Search for the cell housing the specified text and yield its (x, y) center coordinate. 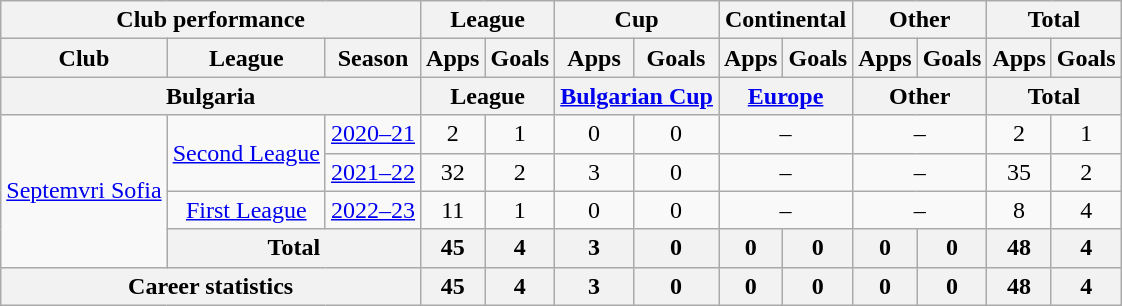
Continental (785, 20)
Bulgarian Cup (637, 96)
Club performance (211, 20)
Cup (637, 20)
11 (453, 210)
Europe (785, 96)
8 (1019, 210)
35 (1019, 172)
Second League (246, 153)
Septemvri Sofia (84, 191)
Bulgaria (211, 96)
32 (453, 172)
Career statistics (211, 286)
2022–23 (372, 210)
2021–22 (372, 172)
Season (372, 58)
2020–21 (372, 134)
First League (246, 210)
Club (84, 58)
